From the cell containing the given text, extract its center point as (x, y) coordinate. 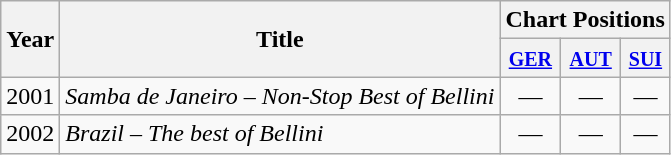
Title (280, 39)
Chart Positions (585, 20)
SUI (646, 58)
Samba de Janeiro – Non-Stop Best of Bellini (280, 96)
Year (30, 39)
Brazil – The best of Bellini (280, 134)
AUT (591, 58)
2002 (30, 134)
2001 (30, 96)
GER (530, 58)
